Find where the given text appears and provide that cell's center as [x, y] coordinate. 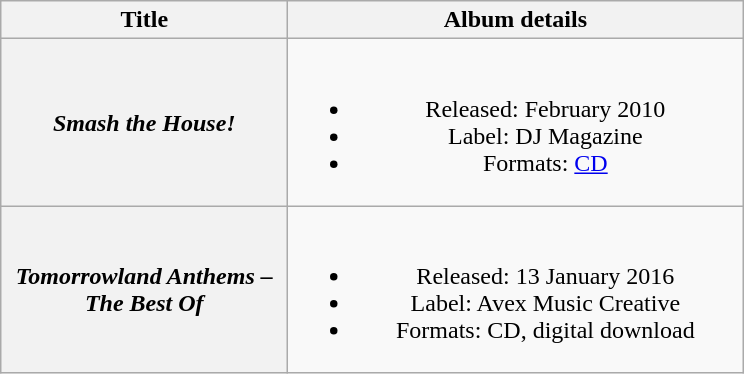
Released: 13 January 2016Label: Avex Music CreativeFormats: CD, digital download [516, 290]
Tomorrowland Anthems – The Best Of [144, 290]
Title [144, 20]
Smash the House! [144, 122]
Released: February 2010Label: DJ MagazineFormats: CD [516, 122]
Album details [516, 20]
